Determine the (x, y) coordinate at the center of the cell enclosing the given text.  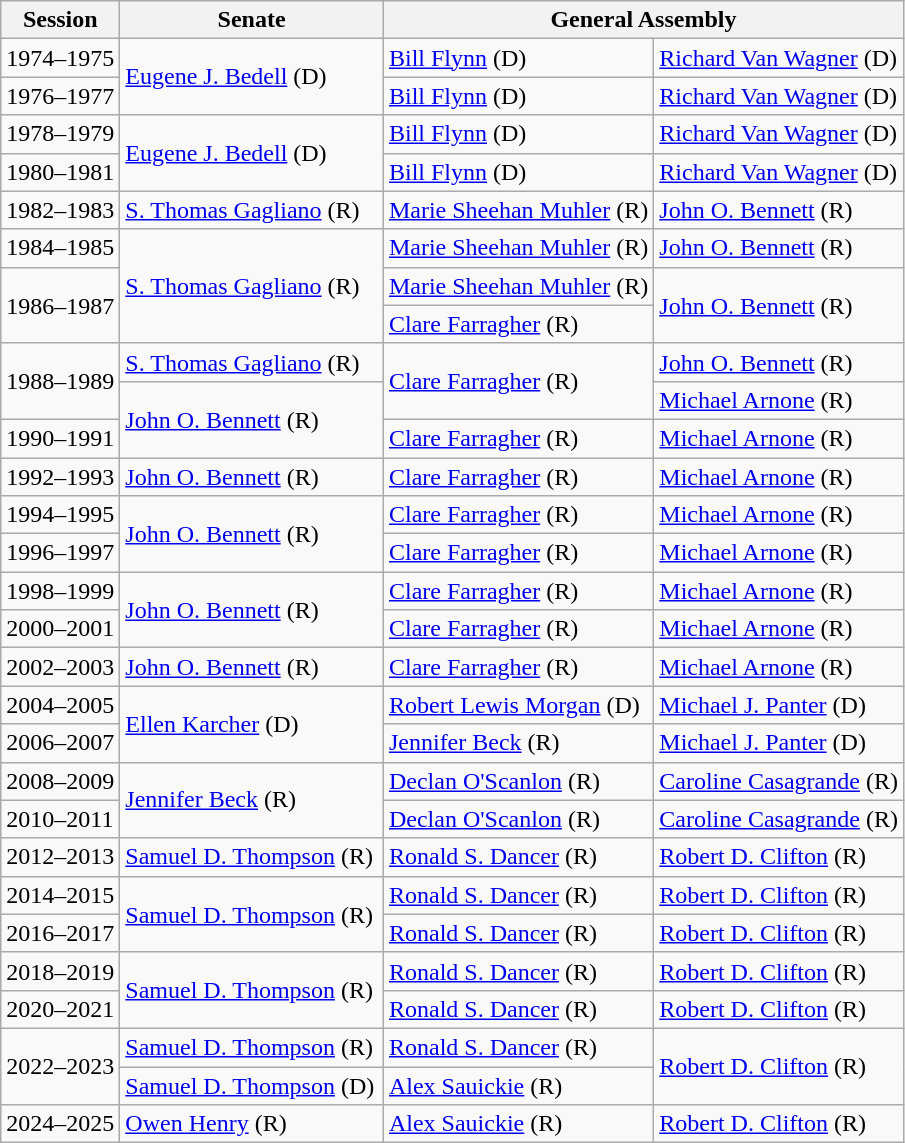
1992–1993 (60, 477)
1976–1977 (60, 96)
2022–2023 (60, 1066)
2024–2025 (60, 1124)
2018–2019 (60, 971)
Senate (252, 20)
2010–2011 (60, 819)
2004–2005 (60, 705)
2008–2009 (60, 781)
1982–1983 (60, 210)
Samuel D. Thompson (D) (252, 1085)
1996–1997 (60, 553)
Owen Henry (R) (252, 1124)
1978–1979 (60, 134)
Ellen Karcher (D) (252, 724)
Robert Lewis Morgan (D) (518, 705)
2014–2015 (60, 895)
1984–1985 (60, 248)
General Assembly (643, 20)
2012–2013 (60, 857)
1988–1989 (60, 381)
Session (60, 20)
1990–1991 (60, 438)
1998–1999 (60, 591)
2006–2007 (60, 743)
2016–2017 (60, 933)
2020–2021 (60, 1009)
1980–1981 (60, 172)
2002–2003 (60, 667)
2000–2001 (60, 629)
1974–1975 (60, 58)
1994–1995 (60, 515)
1986–1987 (60, 305)
